Detect which cell encompasses the target text, then output its (x, y) center coordinate. 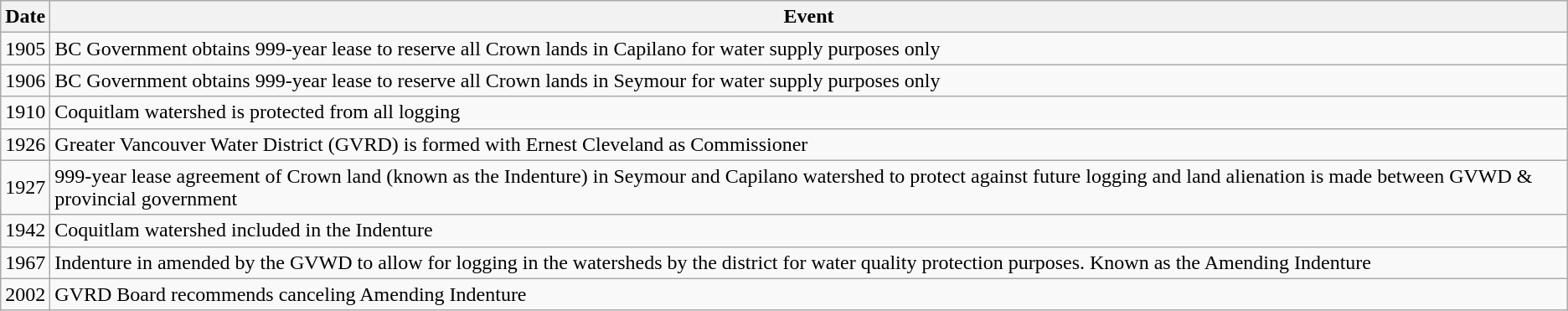
1927 (25, 188)
Date (25, 17)
1906 (25, 80)
Coquitlam watershed is protected from all logging (809, 112)
1910 (25, 112)
1926 (25, 144)
BC Government obtains 999-year lease to reserve all Crown lands in Capilano for water supply purposes only (809, 49)
1905 (25, 49)
Event (809, 17)
GVRD Board recommends canceling Amending Indenture (809, 294)
1967 (25, 262)
1942 (25, 231)
Coquitlam watershed included in the Indenture (809, 231)
Greater Vancouver Water District (GVRD) is formed with Ernest Cleveland as Commissioner (809, 144)
BC Government obtains 999-year lease to reserve all Crown lands in Seymour for water supply purposes only (809, 80)
2002 (25, 294)
